Detect which cell encompasses the target text, then output its [x, y] center coordinate. 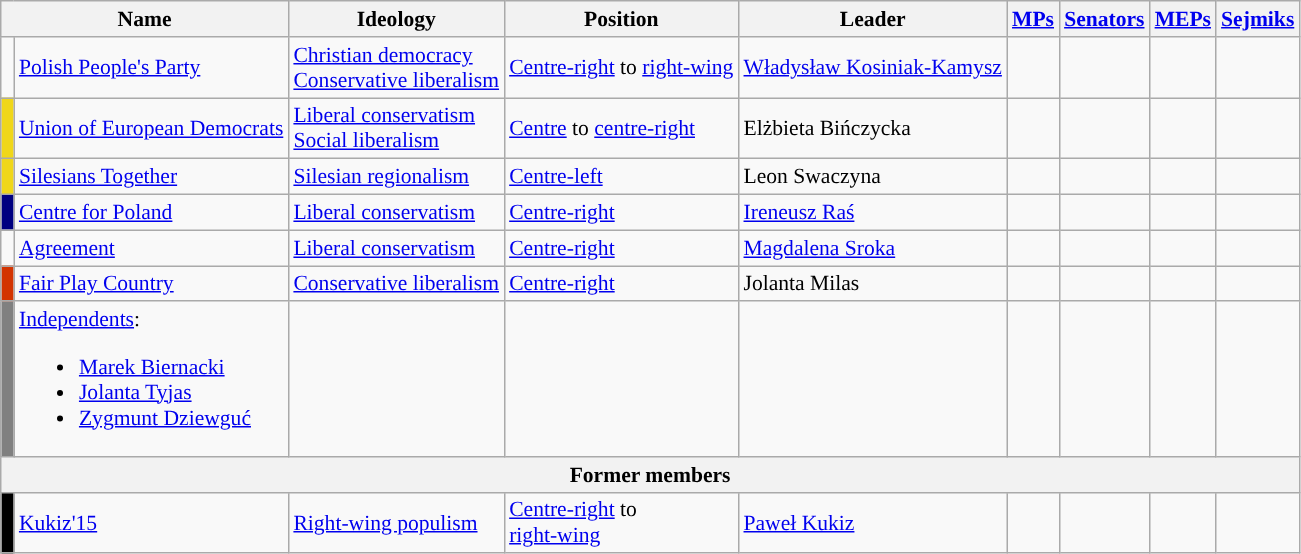
Centre-right to right-wing [621, 68]
Paweł Kukiz [872, 522]
Centre-right toright-wing [621, 522]
Elżbieta Bińczycka [872, 128]
Name [145, 19]
Centre-left [621, 177]
Polish People's Party [151, 68]
Centre for Poland [151, 213]
Sejmiks [1258, 19]
Kukiz'15 [151, 522]
Union of European Democrats [151, 128]
Fair Play Country [151, 284]
Right-wing populism [396, 522]
Liberal conservatismSocial liberalism [396, 128]
Silesian regionalism [396, 177]
MPs [1033, 19]
Ireneusz Raś [872, 213]
Ideology [396, 19]
Jolanta Milas [872, 284]
Leader [872, 19]
Władysław Kosiniak-Kamysz [872, 68]
Conservative liberalism [396, 284]
Former members [650, 475]
Silesians Together [151, 177]
Position [621, 19]
Christian democracyConservative liberalism [396, 68]
Senators [1104, 19]
MEPs [1183, 19]
Leon Swaczyna [872, 177]
Independents:Marek BiernackiJolanta TyjasZygmunt Dziewguć [151, 380]
Magdalena Sroka [872, 248]
Centre to centre-right [621, 128]
Agreement [151, 248]
